From the cell containing the given text, extract its center point as [X, Y] coordinate. 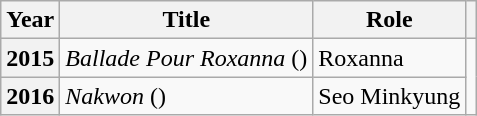
Roxanna [390, 58]
2015 [30, 58]
2016 [30, 96]
Nakwon () [186, 96]
Role [390, 20]
Ballade Pour Roxanna () [186, 58]
Seo Minkyung [390, 96]
Year [30, 20]
Title [186, 20]
